Search for the cell housing the specified text and yield its [x, y] center coordinate. 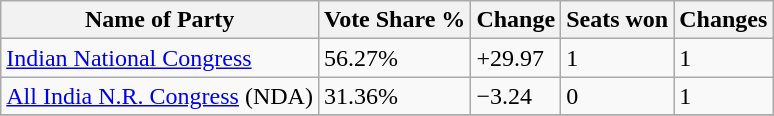
Indian National Congress [160, 58]
All India N.R. Congress (NDA) [160, 96]
56.27% [394, 58]
Changes [724, 20]
Seats won [618, 20]
−3.24 [516, 96]
31.36% [394, 96]
Vote Share % [394, 20]
+29.97 [516, 58]
Name of Party [160, 20]
Change [516, 20]
0 [618, 96]
